Capture the cell that displays the provided text and extract its (x, y) central coordinate. 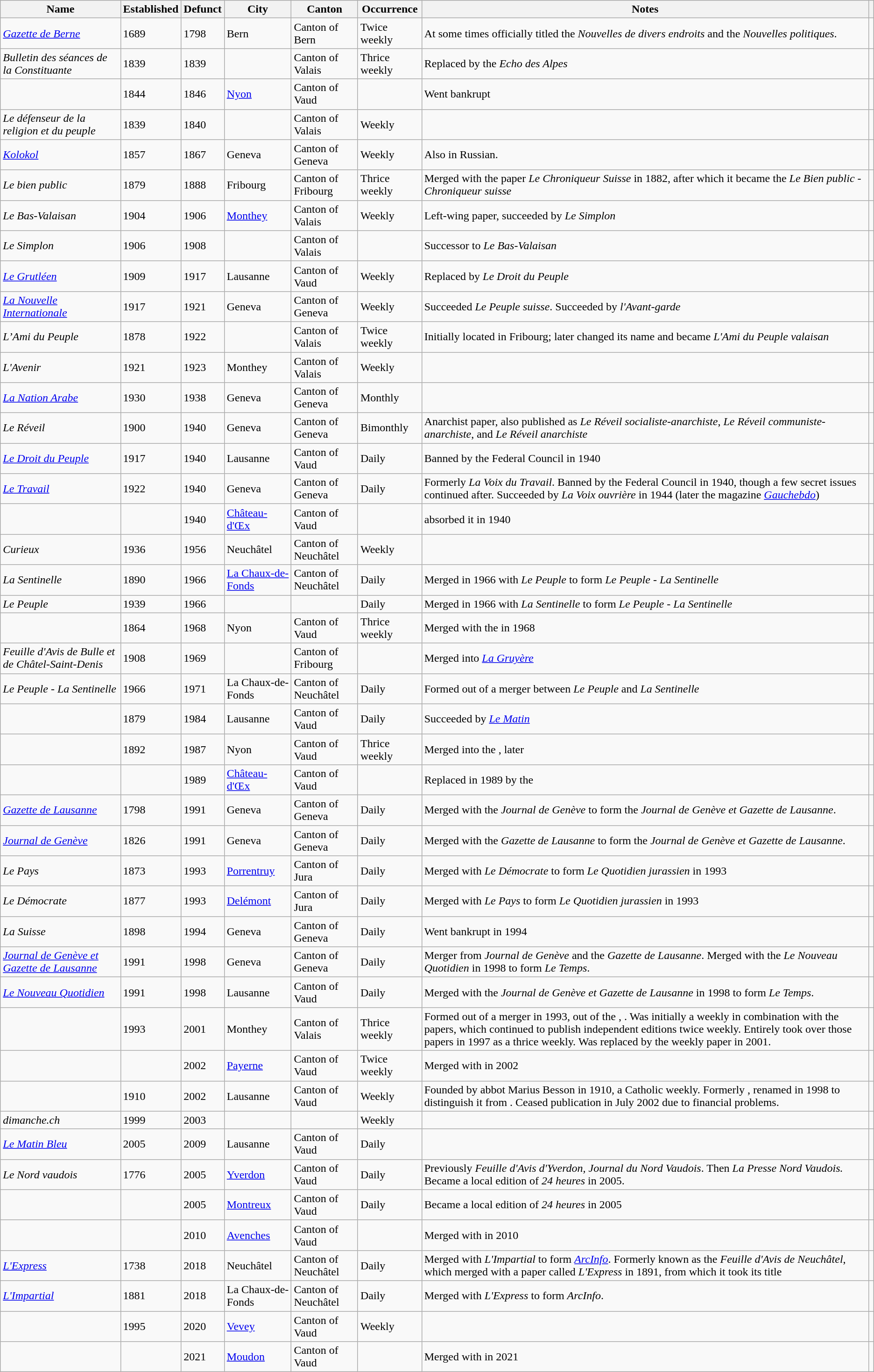
Banned by the Federal Council in 1940 (645, 458)
Bimonthly (389, 428)
1968 (203, 628)
Replaced by Le Droit du Peuple (645, 276)
1877 (151, 902)
Canton of Bern (325, 34)
dimanche.ch (61, 1120)
1738 (151, 1266)
Bulletin des séances de la Constituante (61, 63)
Le Réveil (61, 428)
Merged with in 2010 (645, 1235)
1989 (203, 779)
Delémont (258, 902)
Notes (645, 9)
La Nouvelle Internationale (61, 306)
absorbed it in 1940 (645, 519)
Merger from Journal de Genève and the Gazette de Lausanne. Merged with the Le Nouveau Quotidien in 1998 to form Le Temps. (645, 962)
Gazette de Berne (61, 34)
2020 (203, 1326)
1923 (203, 367)
1878 (151, 337)
1864 (151, 628)
Replaced by the Echo des Alpes (645, 63)
1999 (151, 1120)
Fribourg (258, 185)
1910 (151, 1096)
Le Peuple (61, 604)
Went bankrupt (645, 94)
1888 (203, 185)
1938 (203, 398)
Occurrence (389, 9)
1867 (203, 155)
2021 (203, 1357)
Le Peuple - La Sentinelle (61, 689)
Became a local edition of 24 heures in 2005 (645, 1205)
Vevey (258, 1326)
Le Pays (61, 871)
2010 (203, 1235)
Anarchist paper, also published as Le Réveil socialiste-anarchiste, Le Réveil communiste-anarchiste, and Le Réveil anarchiste (645, 428)
1840 (203, 124)
Le Nouveau Quotidien (61, 992)
Initially located in Fribourg; later changed its name and became L'Ami du Peuple valaisan (645, 337)
1987 (203, 749)
Le Démocrate (61, 902)
Merged with Le Pays to form Le Quotidien jurassien in 1993 (645, 902)
Merged with L'Express to form ArcInfo. (645, 1295)
2009 (203, 1144)
Successor to Le Bas-Valaisan (645, 245)
1881 (151, 1295)
At some times officially titled the Nouvelles de divers endroits and the Nouvelles politiques. (645, 34)
1890 (151, 580)
1826 (151, 840)
1909 (151, 276)
Merged with the Journal de Genève to form the Journal de Genève et Gazette de Lausanne. (645, 810)
2001 (203, 1029)
1904 (151, 216)
Merged with the Gazette de Lausanne to form the Journal de Genève et Gazette de Lausanne. (645, 840)
Name (61, 9)
Le bien public (61, 185)
Le Matin Bleu (61, 1144)
Porrentruy (258, 871)
L’Ami du Peuple (61, 337)
1844 (151, 94)
1776 (151, 1174)
Curieux (61, 550)
Kolokol (61, 155)
Journal de Genève (61, 840)
1995 (151, 1326)
Le Travail (61, 489)
City (258, 9)
Gazette de Lausanne (61, 810)
1984 (203, 719)
Le Grutléen (61, 276)
Merged with in 2002 (645, 1066)
La Sentinelle (61, 580)
Established (151, 9)
Merged in 1966 with La Sentinelle to form Le Peuple - La Sentinelle (645, 604)
Merged with in 2021 (645, 1357)
1936 (151, 550)
Avenches (258, 1235)
Journal de Genève et Gazette de Lausanne (61, 962)
Replaced in 1989 by the (645, 779)
1857 (151, 155)
Montreux (258, 1205)
L'Impartial (61, 1295)
Merged with the paper Le Chroniqueur Suisse in 1882, after which it became the Le Bien public - Chroniqueur suisse (645, 185)
Le Bas-Valaisan (61, 216)
L'Avenir (61, 367)
Formed out of a merger between Le Peuple and La Sentinelle (645, 689)
La Suisse (61, 931)
1969 (203, 658)
L'Express (61, 1266)
Yverdon (258, 1174)
Bern (258, 34)
2003 (203, 1120)
Le Droit du Peuple (61, 458)
Merged into the , later (645, 749)
Succeeded by Le Matin (645, 719)
1873 (151, 871)
Payerne (258, 1066)
Went bankrupt in 1994 (645, 931)
Moudon (258, 1357)
1898 (151, 931)
Merged with the Journal de Genève et Gazette de Lausanne in 1998 to form Le Temps. (645, 992)
Le défenseur de la religion et du peuple (61, 124)
Le Simplon (61, 245)
Feuille d'Avis de Bulle et de Châtel-Saint-Denis (61, 658)
1846 (203, 94)
Succeeded Le Peuple suisse. Succeeded by l'Avant-garde (645, 306)
Merged in 1966 with Le Peuple to form Le Peuple - La Sentinelle (645, 580)
1892 (151, 749)
Canton (325, 9)
La Nation Arabe (61, 398)
Merged into La Gruyère (645, 658)
1930 (151, 398)
1956 (203, 550)
Merged with Le Démocrate to form Le Quotidien jurassien in 1993 (645, 871)
Merged with the in 1968 (645, 628)
1900 (151, 428)
1971 (203, 689)
Le Nord vaudois (61, 1174)
1939 (151, 604)
1689 (151, 34)
Previously Feuille d'Avis d'Yverdon, Journal du Nord Vaudois. Then La Presse Nord Vaudois. Became a local edition of 24 heures in 2005. (645, 1174)
Also in Russian. (645, 155)
1994 (203, 931)
Left-wing paper, succeeded by Le Simplon (645, 216)
Defunct (203, 9)
Monthly (389, 398)
